Detect which cell encompasses the target text, then output its (X, Y) center coordinate. 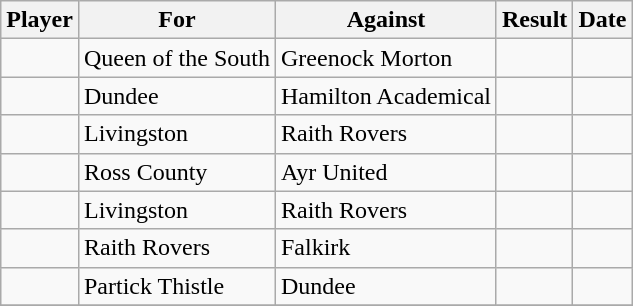
Date (602, 20)
Ross County (176, 172)
Result (534, 20)
Greenock Morton (386, 58)
For (176, 20)
Ayr United (386, 172)
Against (386, 20)
Hamilton Academical (386, 96)
Partick Thistle (176, 286)
Player (40, 20)
Falkirk (386, 248)
Queen of the South (176, 58)
